Locate the cell with the specified text and output its (X, Y) center coordinate. 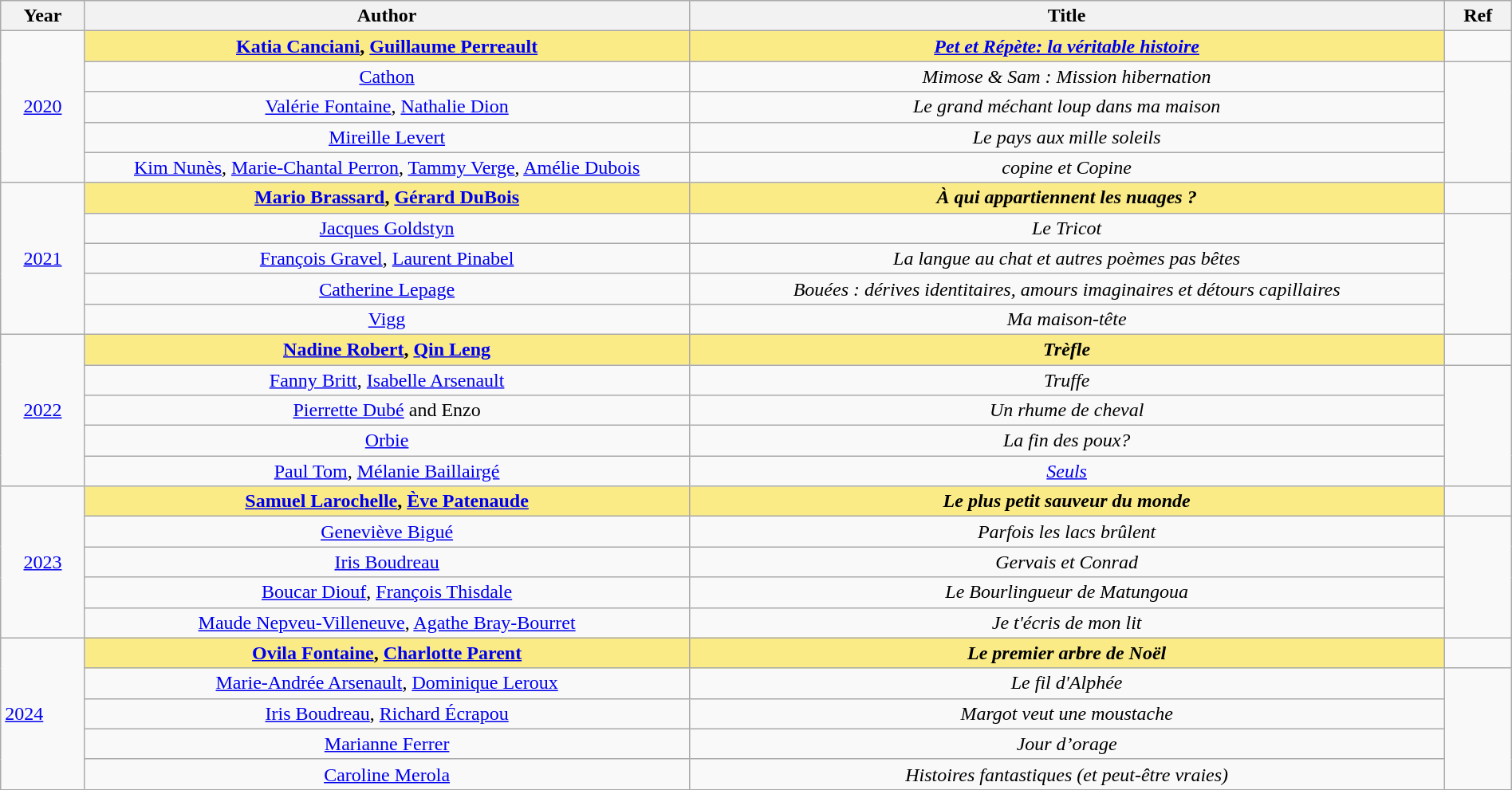
Le grand méchant loup dans ma maison (1067, 107)
Cathon (387, 77)
Catherine Lepage (387, 289)
Le Tricot (1067, 228)
Le premier arbre de Noël (1067, 653)
Truffe (1067, 380)
Le fil d'Alphée (1067, 683)
Title (1067, 16)
Caroline Merola (387, 774)
2023 (43, 562)
Mario Brassard, Gérard DuBois (387, 198)
Margot veut une moustache (1067, 713)
Pierrette Dubé and Enzo (387, 411)
Histoires fantastiques (et peut-être vraies) (1067, 774)
Paul Tom, Mélanie Baillairgé (387, 471)
Orbie (387, 441)
Maude Nepveu-Villeneuve, Agathe Bray-Bourret (387, 623)
Nadine Robert, Qin Leng (387, 349)
Marianne Ferrer (387, 744)
Ref (1478, 16)
La langue au chat et autres poèmes pas bêtes (1067, 258)
Author (387, 16)
Pet et Répète: la véritable histoire (1067, 46)
Je t'écris de mon lit (1067, 623)
Geneviève Bigué (387, 532)
Iris Boudreau, Richard Écrapou (387, 713)
Jacques Goldstyn (387, 228)
La fin des poux? (1067, 441)
Vigg (387, 319)
2022 (43, 410)
Ma maison-tête (1067, 319)
François Gravel, Laurent Pinabel (387, 258)
Trèfle (1067, 349)
Ovila Fontaine, Charlotte Parent (387, 653)
Samuel Larochelle, Ève Patenaude (387, 501)
Le pays aux mille soleils (1067, 137)
Le Bourlingueur de Matungoua (1067, 592)
À qui appartiennent les nuages ? (1067, 198)
Boucar Diouf, François Thisdale (387, 592)
Valérie Fontaine, Nathalie Dion (387, 107)
Kim Nunès, Marie-Chantal Perron, Tammy Verge, Amélie Dubois (387, 167)
2021 (43, 258)
Iris Boudreau (387, 562)
Le plus petit sauveur du monde (1067, 501)
2024 (43, 713)
Un rhume de cheval (1067, 411)
Katia Canciani, Guillaume Perreault (387, 46)
2020 (43, 107)
copine et Copine (1067, 167)
Seuls (1067, 471)
Jour d’orage (1067, 744)
Marie-Andrée Arsenault, Dominique Leroux (387, 683)
Gervais et Conrad (1067, 562)
Bouées : dérives identitaires, amours imaginaires et détours capillaires (1067, 289)
Mireille Levert (387, 137)
Fanny Britt, Isabelle Arsenault (387, 380)
Year (43, 16)
Parfois les lacs brûlent (1067, 532)
Mimose & Sam : Mission hibernation (1067, 77)
